Detect which cell encompasses the target text, then output its (X, Y) center coordinate. 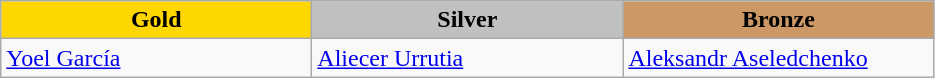
Aliecer Urrutia (468, 58)
Aleksandr Aseledchenko (778, 58)
Bronze (778, 20)
Gold (156, 20)
Silver (468, 20)
Yoel García (156, 58)
